From the cell containing the given text, extract its center point as (x, y) coordinate. 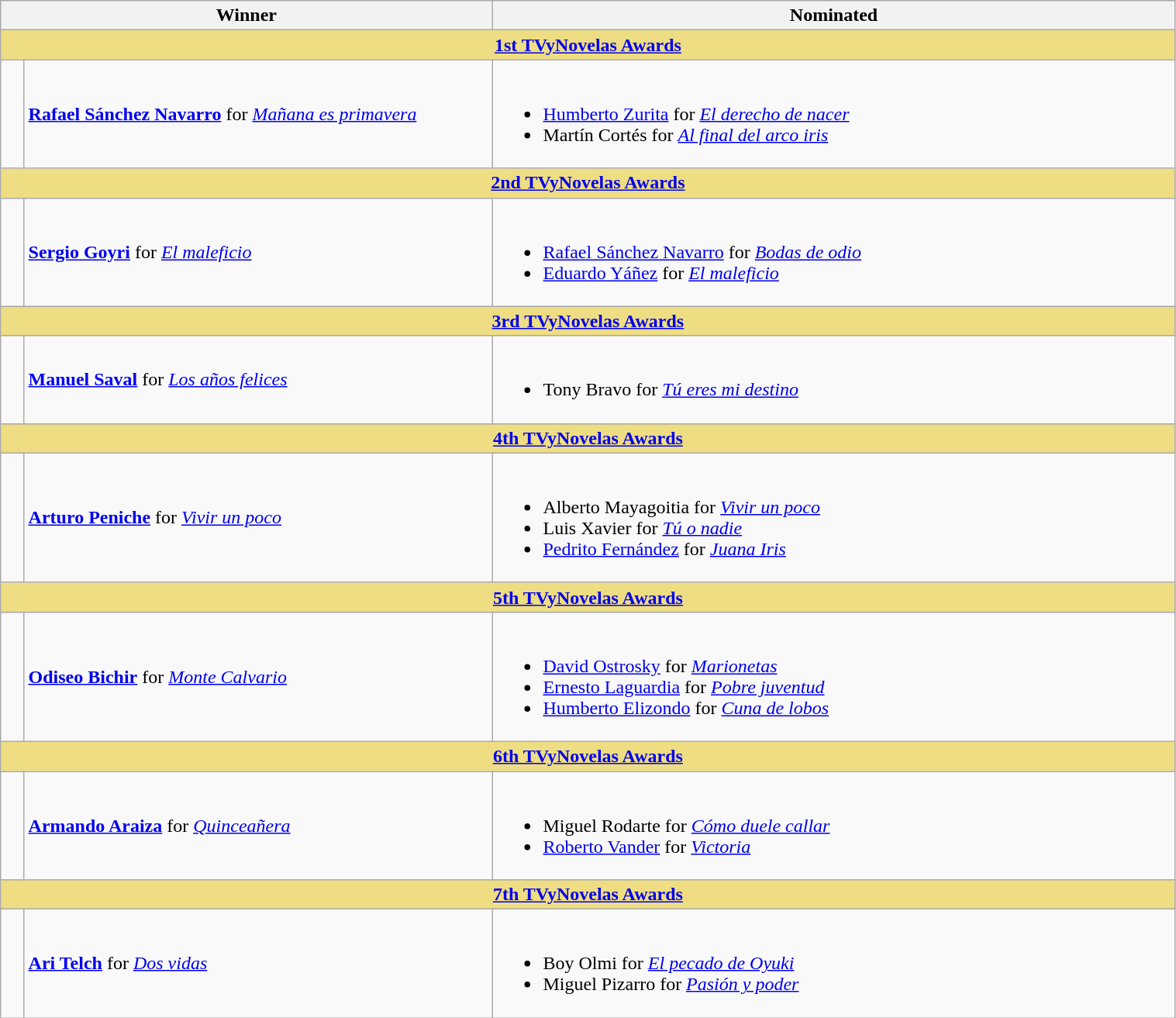
Alberto Mayagoitia for Vivir un pocoLuis Xavier for Tú o nadiePedrito Fernández for Juana Iris (834, 518)
Sergio Goyri for El maleficio (258, 252)
5th TVyNovelas Awards (588, 597)
6th TVyNovelas Awards (588, 756)
Armando Araiza for Quinceañera (258, 825)
Manuel Saval for Los años felices (258, 380)
1st TVyNovelas Awards (588, 45)
Winner (247, 16)
Nominated (834, 16)
Rafael Sánchez Navarro for Mañana es primavera (258, 114)
Tony Bravo for Tú eres mi destino (834, 380)
Ari Telch for Dos vidas (258, 964)
Miguel Rodarte for Cómo duele callarRoberto Vander for Victoria (834, 825)
Boy Olmi for El pecado de OyukiMiguel Pizarro for Pasión y poder (834, 964)
Arturo Peniche for Vivir un poco (258, 518)
7th TVyNovelas Awards (588, 895)
Odiseo Bichir for Monte Calvario (258, 676)
3rd TVyNovelas Awards (588, 321)
Rafael Sánchez Navarro for Bodas de odioEduardo Yáñez for El maleficio (834, 252)
David Ostrosky for MarionetasErnesto Laguardia for Pobre juventudHumberto Elizondo for Cuna de lobos (834, 676)
Humberto Zurita for El derecho de nacerMartín Cortés for Al final del arco iris (834, 114)
4th TVyNovelas Awards (588, 438)
2nd TVyNovelas Awards (588, 183)
